Scan for the cell matching the given text and deliver its (X, Y) coordinate at center. 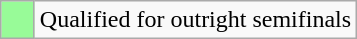
Qualified for outright semifinals (195, 20)
